Scan for the cell matching the given text and deliver its (X, Y) coordinate at center. 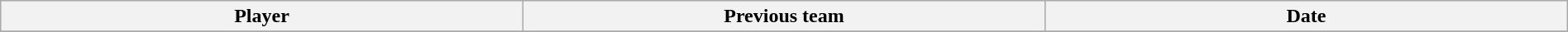
Player (262, 16)
Date (1307, 16)
Previous team (784, 16)
